Find where the given text appears and provide that cell's center as (X, Y) coordinate. 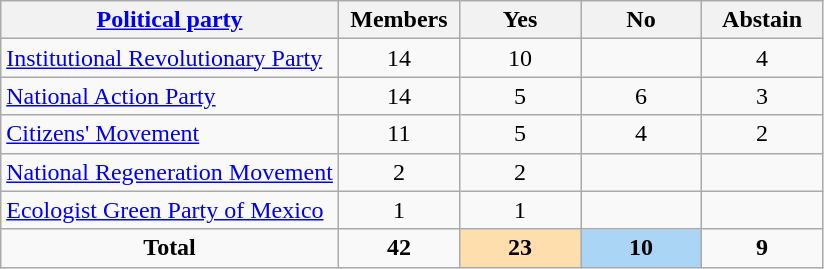
9 (762, 248)
11 (398, 134)
Members (398, 20)
No (640, 20)
Citizens' Movement (170, 134)
Political party (170, 20)
Abstain (762, 20)
Yes (520, 20)
National Regeneration Movement (170, 172)
3 (762, 96)
Ecologist Green Party of Mexico (170, 210)
6 (640, 96)
42 (398, 248)
National Action Party (170, 96)
23 (520, 248)
Institutional Revolutionary Party (170, 58)
Total (170, 248)
